Search for the cell housing the specified text and yield its (X, Y) center coordinate. 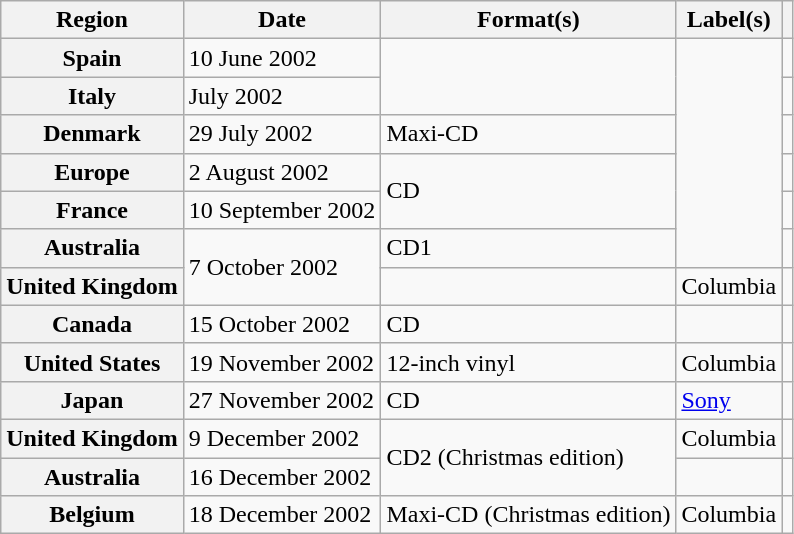
Japan (92, 400)
Belgium (92, 515)
United States (92, 362)
Europe (92, 172)
12-inch vinyl (528, 362)
Italy (92, 96)
Sony (729, 400)
Region (92, 20)
Denmark (92, 134)
19 November 2002 (282, 362)
7 October 2002 (282, 267)
Maxi-CD (528, 134)
15 October 2002 (282, 324)
Label(s) (729, 20)
Format(s) (528, 20)
18 December 2002 (282, 515)
27 November 2002 (282, 400)
16 December 2002 (282, 477)
Date (282, 20)
Maxi-CD (Christmas edition) (528, 515)
CD1 (528, 248)
9 December 2002 (282, 438)
10 June 2002 (282, 58)
29 July 2002 (282, 134)
Spain (92, 58)
Canada (92, 324)
France (92, 210)
10 September 2002 (282, 210)
CD2 (Christmas edition) (528, 457)
2 August 2002 (282, 172)
July 2002 (282, 96)
